Search for the cell housing the specified text and yield its (X, Y) center coordinate. 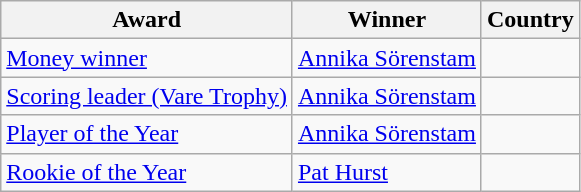
Country (530, 20)
Money winner (147, 58)
Award (147, 20)
Pat Hurst (386, 172)
Player of the Year (147, 134)
Winner (386, 20)
Rookie of the Year (147, 172)
Scoring leader (Vare Trophy) (147, 96)
